Identify which cell holds the provided text, then report its [x, y] central coordinate. 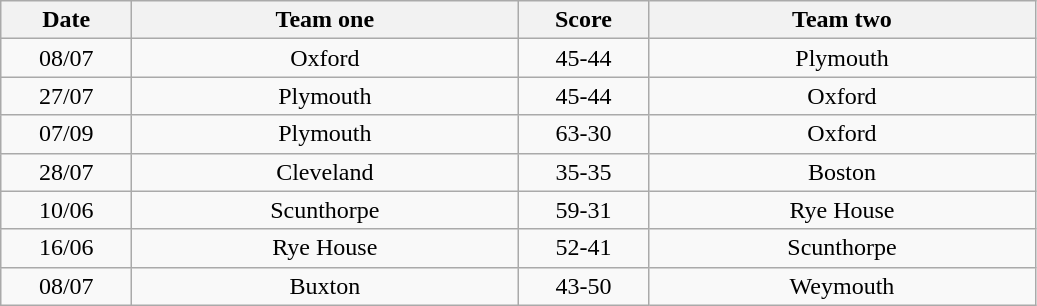
07/09 [66, 134]
Date [66, 20]
52-41 [584, 248]
Weymouth [842, 286]
10/06 [66, 210]
35-35 [584, 172]
63-30 [584, 134]
16/06 [66, 248]
28/07 [66, 172]
Buxton [325, 286]
Team one [325, 20]
Score [584, 20]
27/07 [66, 96]
43-50 [584, 286]
Boston [842, 172]
Team two [842, 20]
Cleveland [325, 172]
59-31 [584, 210]
